Detect which cell encompasses the target text, then output its [x, y] center coordinate. 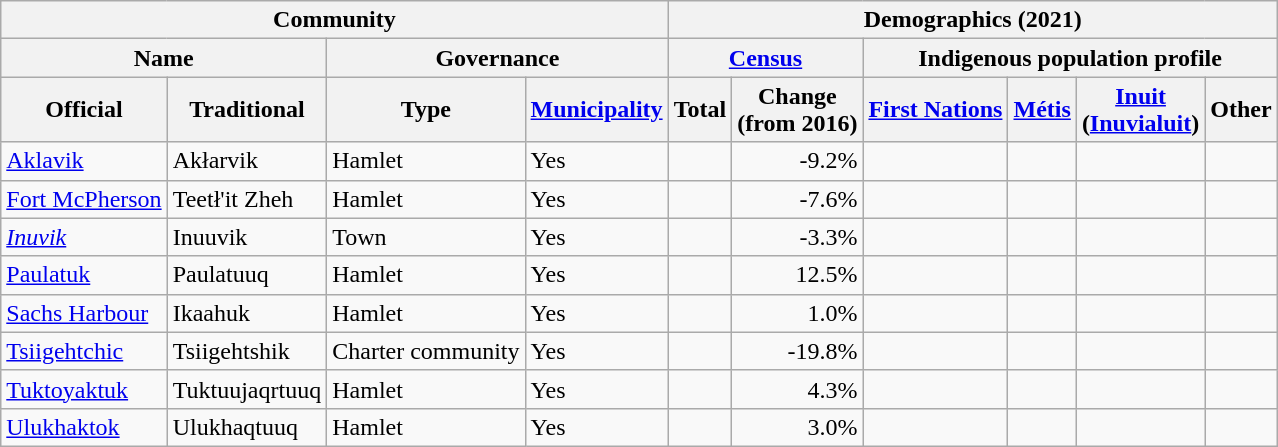
Name [164, 58]
Demographics (2021) [972, 20]
Ikaahuk [247, 313]
Inuit(Inuvialuit) [1140, 110]
Tuktuujaqrtuuq [247, 389]
-3.3% [798, 237]
Paulatuuq [247, 275]
Tsiigehtshik [247, 351]
Métis [1042, 110]
Paulatuk [84, 275]
Official [84, 110]
-7.6% [798, 199]
Sachs Harbour [84, 313]
Inuuvik [247, 237]
Community [334, 20]
Fort McPherson [84, 199]
Inuvik [84, 237]
-9.2% [798, 161]
Census [766, 58]
Town [426, 237]
First Nations [936, 110]
Governance [498, 58]
Ulukhaktok [84, 427]
3.0% [798, 427]
Akłarvik [247, 161]
12.5% [798, 275]
Aklavik [84, 161]
Charter community [426, 351]
1.0% [798, 313]
-19.8% [798, 351]
Other [1241, 110]
Indigenous population profile [1070, 58]
Type [426, 110]
Municipality [596, 110]
Tsiigehtchic [84, 351]
Teetł'it Zheh [247, 199]
Tuktoyaktuk [84, 389]
Ulukhaqtuuq [247, 427]
Total [700, 110]
4.3% [798, 389]
Traditional [247, 110]
Change(from 2016) [798, 110]
